Scan for the cell matching the given text and deliver its (x, y) coordinate at center. 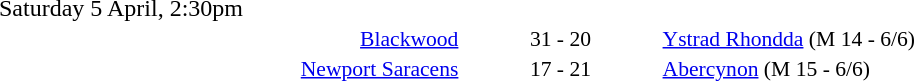
31 - 20 (560, 38)
